For the text-containing cell, return its midpoint in (x, y) coordinate format. 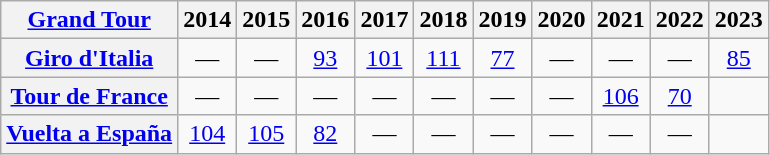
2019 (502, 20)
Giro d'Italia (90, 58)
111 (444, 58)
104 (208, 134)
2022 (680, 20)
2023 (738, 20)
2017 (384, 20)
101 (384, 58)
70 (680, 96)
2021 (620, 20)
Vuelta a España (90, 134)
85 (738, 58)
93 (326, 58)
2014 (208, 20)
Grand Tour (90, 20)
82 (326, 134)
105 (266, 134)
106 (620, 96)
2015 (266, 20)
2016 (326, 20)
Tour de France (90, 96)
2018 (444, 20)
2020 (562, 20)
77 (502, 58)
